Search for the cell housing the specified text and yield its (x, y) center coordinate. 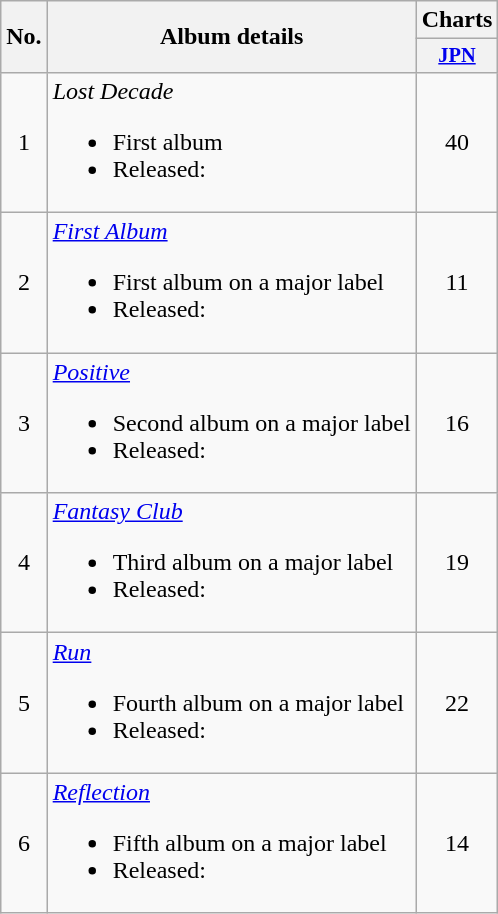
Lost DecadeFirst albumReleased: (232, 142)
Charts (457, 20)
No. (24, 37)
Fantasy ClubThird album on a major labelReleased: (232, 563)
16 (457, 423)
40 (457, 142)
19 (457, 563)
11 (457, 283)
JPN (457, 56)
14 (457, 843)
RunFourth album on a major labelReleased: (232, 703)
2 (24, 283)
Album details (232, 37)
5 (24, 703)
First AlbumFirst album on a major labelReleased: (232, 283)
4 (24, 563)
PositiveSecond album on a major labelReleased: (232, 423)
ReflectionFifth album on a major labelReleased: (232, 843)
6 (24, 843)
3 (24, 423)
22 (457, 703)
1 (24, 142)
